Return the (X, Y) coordinate for the center point of the cell that contains the specified text.  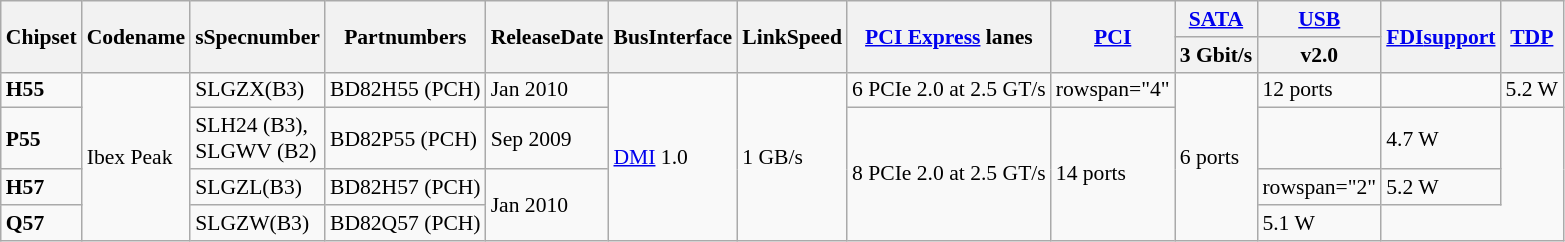
H57 (42, 187)
SATA (1216, 19)
DMI 1.0 (672, 156)
P55 (42, 138)
BD82Q57 (PCH) (406, 223)
4.7 W (1440, 138)
sSpecnumber (258, 36)
6 PCIe 2.0 at 2.5 GT/s (949, 90)
USB (1319, 19)
5.1 W (1319, 223)
TDP (1532, 36)
Chipset (42, 36)
Q57 (42, 223)
SLGZW(B3) (258, 223)
12 ports (1319, 90)
SLGZX(B3) (258, 90)
rowspan="2" (1319, 187)
BusInterface (672, 36)
LinkSpeed (792, 36)
v2.0 (1319, 55)
H55 (42, 90)
SLGZL(B3) (258, 187)
SLH24 (B3),SLGWV (B2) (258, 138)
Partnumbers (406, 36)
1 GB/s (792, 156)
14 ports (1113, 174)
8 PCIe 2.0 at 2.5 GT/s (949, 174)
PCI (1113, 36)
Codename (136, 36)
rowspan="4" (1113, 90)
Sep 2009 (548, 138)
BD82H57 (PCH) (406, 187)
ReleaseDate (548, 36)
Ibex Peak (136, 156)
FDIsupport (1440, 36)
3 Gbit/s (1216, 55)
BD82H55 (PCH) (406, 90)
BD82P55 (PCH) (406, 138)
6 ports (1216, 156)
PCI Express lanes (949, 36)
